For the text-containing cell, return its midpoint in [x, y] coordinate format. 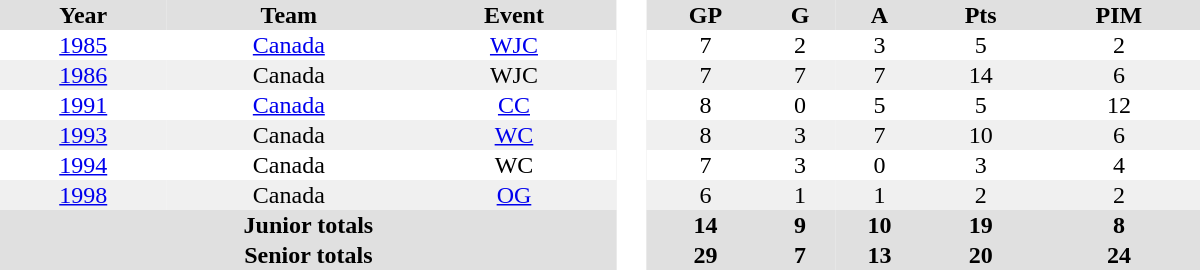
Junior totals [308, 225]
1986 [83, 75]
OG [514, 195]
29 [706, 255]
Senior totals [308, 255]
Pts [981, 15]
20 [981, 255]
CC [514, 105]
Year [83, 15]
1994 [83, 165]
Event [514, 15]
24 [1119, 255]
13 [879, 255]
Team [288, 15]
4 [1119, 165]
19 [981, 225]
G [800, 15]
A [879, 15]
GP [706, 15]
9 [800, 225]
1991 [83, 105]
1993 [83, 135]
12 [1119, 105]
1985 [83, 45]
PIM [1119, 15]
1998 [83, 195]
